Locate the cell with the specified text and output its (X, Y) center coordinate. 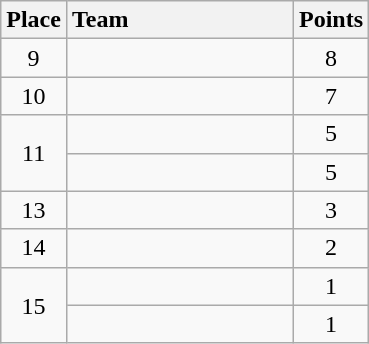
3 (332, 210)
2 (332, 248)
10 (34, 96)
8 (332, 58)
Place (34, 20)
13 (34, 210)
11 (34, 153)
9 (34, 58)
Points (332, 20)
14 (34, 248)
Team (180, 20)
15 (34, 305)
7 (332, 96)
